Capture the cell that displays the provided text and extract its [X, Y] central coordinate. 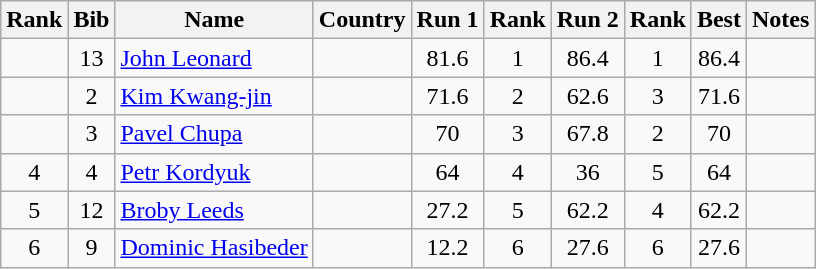
Kim Kwang-jin [214, 96]
Notes [780, 20]
36 [588, 172]
Pavel Chupa [214, 134]
Run 1 [448, 20]
81.6 [448, 58]
9 [92, 248]
12.2 [448, 248]
Petr Kordyuk [214, 172]
Run 2 [588, 20]
Dominic Hasibeder [214, 248]
Country [362, 20]
John Leonard [214, 58]
Bib [92, 20]
Name [214, 20]
Best [718, 20]
67.8 [588, 134]
Broby Leeds [214, 210]
27.2 [448, 210]
62.6 [588, 96]
13 [92, 58]
12 [92, 210]
